For the text-containing cell, return its midpoint in [X, Y] coordinate format. 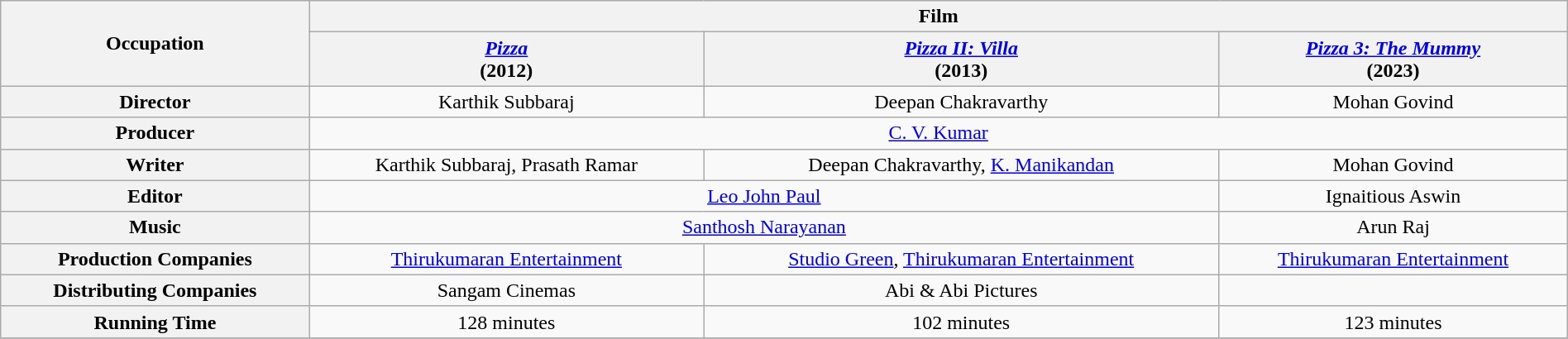
Studio Green, Thirukumaran Entertainment [961, 259]
Pizza (2012) [506, 60]
Producer [155, 133]
Leo John Paul [764, 196]
Karthik Subbaraj [506, 102]
Music [155, 227]
Deepan Chakravarthy, K. Manikandan [961, 165]
128 minutes [506, 322]
Film [938, 17]
Running Time [155, 322]
Editor [155, 196]
Occupation [155, 43]
Distributing Companies [155, 290]
Pizza 3: The Mummy (2023) [1394, 60]
Ignaitious Aswin [1394, 196]
Director [155, 102]
102 minutes [961, 322]
Arun Raj [1394, 227]
Writer [155, 165]
123 minutes [1394, 322]
Karthik Subbaraj, Prasath Ramar [506, 165]
Santhosh Narayanan [764, 227]
Sangam Cinemas [506, 290]
C. V. Kumar [938, 133]
Pizza II: Villa (2013) [961, 60]
Abi & Abi Pictures [961, 290]
Production Companies [155, 259]
Deepan Chakravarthy [961, 102]
